Provide the (x, y) coordinate of the cell's center where the given text is located.  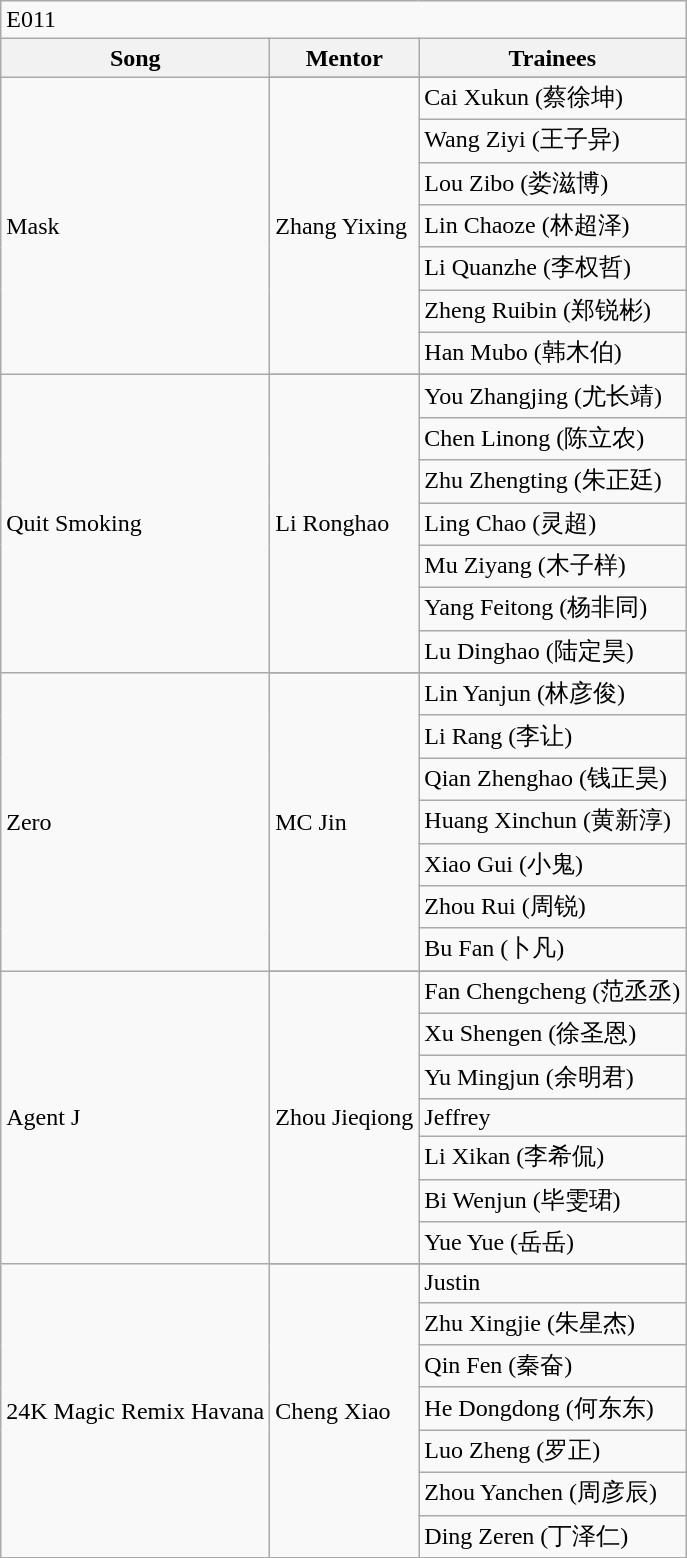
Jeffrey (552, 1117)
24K Magic Remix Havana (136, 1410)
Song (136, 58)
Cheng Xiao (344, 1410)
Han Mubo (韩木伯) (552, 354)
Ling Chao (灵超) (552, 524)
Qian Zhenghao (钱正昊) (552, 780)
Zhang Yixing (344, 226)
Yu Mingjun (余明君) (552, 1078)
Lu Dinghao (陆定昊) (552, 652)
Bi Wenjun (毕雯珺) (552, 1200)
Chen Linong (陈立农) (552, 438)
Trainees (552, 58)
Xiao Gui (小鬼) (552, 864)
Mu Ziyang (木子样) (552, 566)
Justin (552, 1283)
Cai Xukun (蔡徐坤) (552, 98)
Zhu Xingjie (朱星杰) (552, 1324)
Wang Ziyi (王子异) (552, 140)
Lou Zibo (娄滋博) (552, 184)
Zero (136, 822)
Zhu Zhengting (朱正廷) (552, 482)
Luo Zheng (罗正) (552, 1452)
You Zhangjing (尤长靖) (552, 396)
Lin Yanjun (林彦俊) (552, 694)
Mentor (344, 58)
Zhou Rui (周锐) (552, 908)
Li Ronghao (344, 524)
Xu Shengen (徐圣恩) (552, 1034)
Zheng Ruibin (郑锐彬) (552, 312)
Mask (136, 226)
MC Jin (344, 822)
Quit Smoking (136, 524)
Li Rang (李让) (552, 736)
Fan Chengcheng (范丞丞) (552, 992)
Yang Feitong (杨非同) (552, 610)
Zhou Yanchen (周彦辰) (552, 1494)
Bu Fan (卜凡) (552, 950)
Agent J (136, 1118)
Ding Zeren (丁泽仁) (552, 1536)
Zhou Jieqiong (344, 1118)
Lin Chaoze (林超泽) (552, 226)
Li Quanzhe (李权哲) (552, 268)
Qin Fen (秦奋) (552, 1366)
He Dongdong (何东东) (552, 1408)
Huang Xinchun (黄新淳) (552, 822)
Li Xikan (李希侃) (552, 1158)
Yue Yue (岳岳) (552, 1244)
E011 (344, 20)
